For the text-containing cell, return its midpoint in (X, Y) coordinate format. 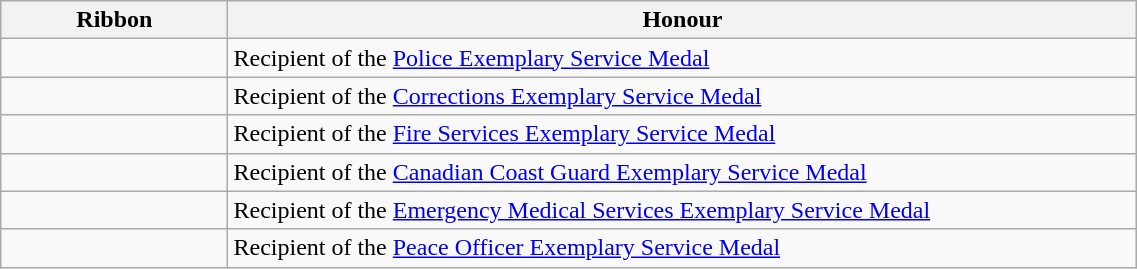
Recipient of the Emergency Medical Services Exemplary Service Medal (682, 210)
Honour (682, 20)
Recipient of the Police Exemplary Service Medal (682, 58)
Recipient of the Corrections Exemplary Service Medal (682, 96)
Recipient of the Canadian Coast Guard Exemplary Service Medal (682, 172)
Recipient of the Peace Officer Exemplary Service Medal (682, 248)
Ribbon (114, 20)
Recipient of the Fire Services Exemplary Service Medal (682, 134)
